Locate the cell with the specified text and output its (x, y) center coordinate. 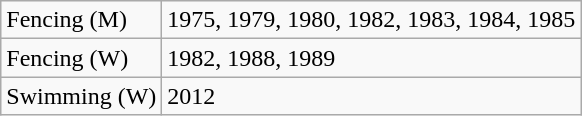
Swimming (W) (82, 96)
1975, 1979, 1980, 1982, 1983, 1984, 1985 (372, 20)
Fencing (W) (82, 58)
1982, 1988, 1989 (372, 58)
Fencing (M) (82, 20)
2012 (372, 96)
